Find where the given text appears and provide that cell's center as [X, Y] coordinate. 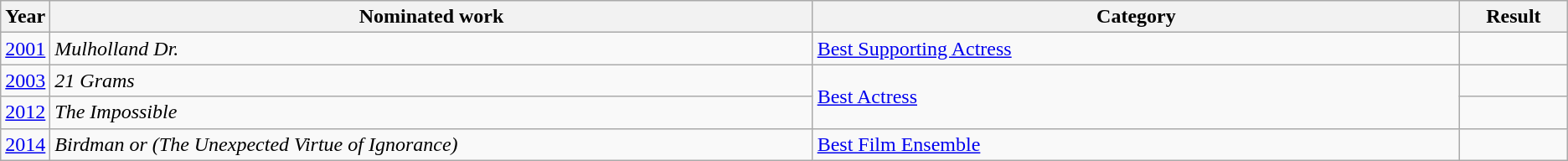
Birdman or (The Unexpected Virtue of Ignorance) [431, 144]
The Impossible [431, 112]
Category [1136, 17]
21 Grams [431, 80]
2014 [25, 144]
2001 [25, 49]
Year [25, 17]
Best Film Ensemble [1136, 144]
2003 [25, 80]
Result [1514, 17]
Nominated work [431, 17]
Mulholland Dr. [431, 49]
Best Actress [1136, 96]
Best Supporting Actress [1136, 49]
2012 [25, 112]
